For the text-containing cell, return its midpoint in [x, y] coordinate format. 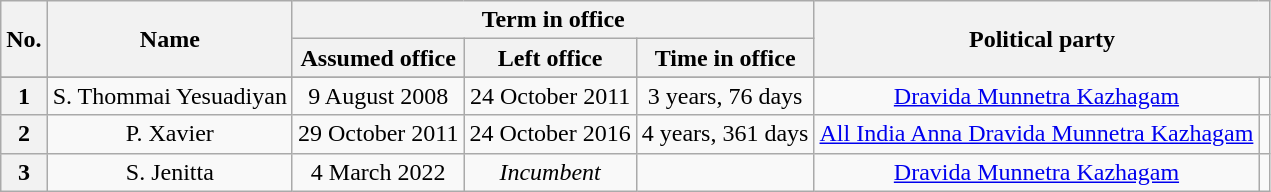
Term in office [553, 20]
2 [24, 134]
1 [24, 96]
Name [170, 39]
All India Anna Dravida Munnetra Kazhagam [1036, 134]
9 August 2008 [378, 96]
4 March 2022 [378, 172]
29 October 2011 [378, 134]
24 October 2011 [550, 96]
24 October 2016 [550, 134]
S. Thommai Yesuadiyan [170, 96]
4 years, 361 days [725, 134]
No. [24, 39]
Time in office [725, 58]
3 years, 76 days [725, 96]
Left office [550, 58]
Political party [1042, 39]
S. Jenitta [170, 172]
Assumed office [378, 58]
P. Xavier [170, 134]
Incumbent [550, 172]
3 [24, 172]
